Pinpoint the cell where the given text exists, returning its [X, Y] midpoint coordinate. 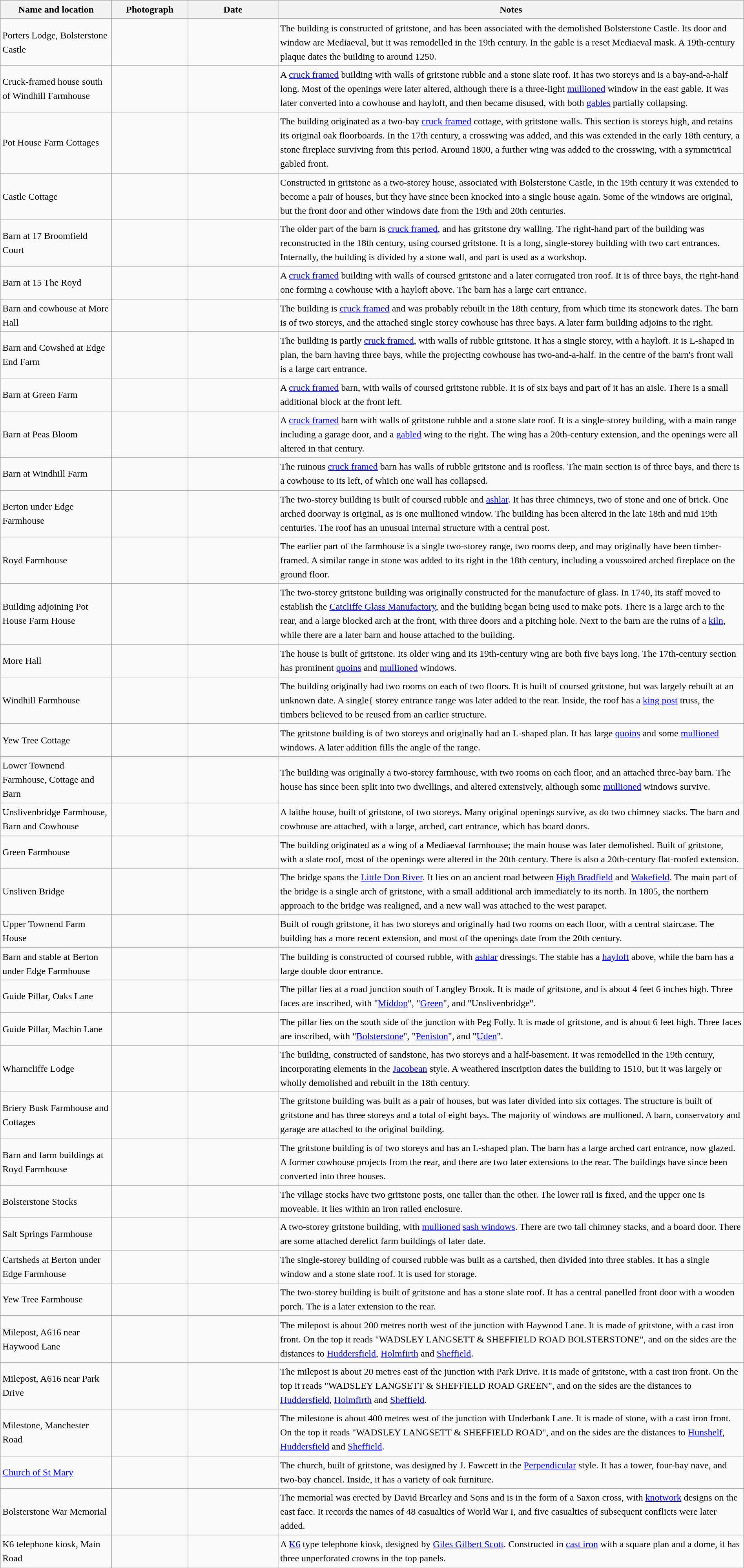
Yew Tree Farmhouse [56, 1299]
Barn and cowhouse at More Hall [56, 315]
Barn at Peas Bloom [56, 434]
Yew Tree Cottage [56, 740]
Unsliven Bridge [56, 891]
More Hall [56, 661]
Green Farmhouse [56, 852]
Wharncliffe Lodge [56, 1069]
Castle Cottage [56, 196]
Briery Busk Farmhouse and Cottages [56, 1115]
Porters Lodge, Bolsterstone Castle [56, 42]
Milestone, Manchester Road [56, 1433]
Guide Pillar, Machin Lane [56, 1029]
Cartsheds at Berton under Edge Farmhouse [56, 1267]
Berton under Edge Farmhouse [56, 514]
Upper Townend Farm House [56, 931]
Date [233, 9]
Name and location [56, 9]
Unslivenbridge Farmhouse, Barn and Cowhouse [56, 819]
Barn at 17 Broomfield Court [56, 243]
Barn at Green Farm [56, 395]
K6 telephone kiosk, Main Road [56, 1551]
Lower Townend Farmhouse, Cottage and Barn [56, 780]
Photograph [150, 9]
Barn and stable at Berton under Edge Farmhouse [56, 963]
Barn at Windhill Farm [56, 474]
Church of St Mary [56, 1472]
Bolsterstone Stocks [56, 1202]
Royd Farmhouse [56, 560]
Milepost, A616 near Haywood Lane [56, 1339]
Barn and Cowshed at Edge End Farm [56, 355]
Notes [511, 9]
Cruck-framed house south of Windhill Farmhouse [56, 89]
Milepost, A616 near Park Drive [56, 1386]
Salt Springs Farmhouse [56, 1234]
Windhill Farmhouse [56, 701]
Guide Pillar, Oaks Lane [56, 996]
Barn at 15 The Royd [56, 282]
Building adjoining Pot House Farm House [56, 614]
Bolsterstone War Memorial [56, 1512]
Pot House Farm Cottages [56, 143]
Barn and farm buildings at Royd Farmhouse [56, 1162]
